Determine the [x, y] coordinate at the center of the cell enclosing the given text.  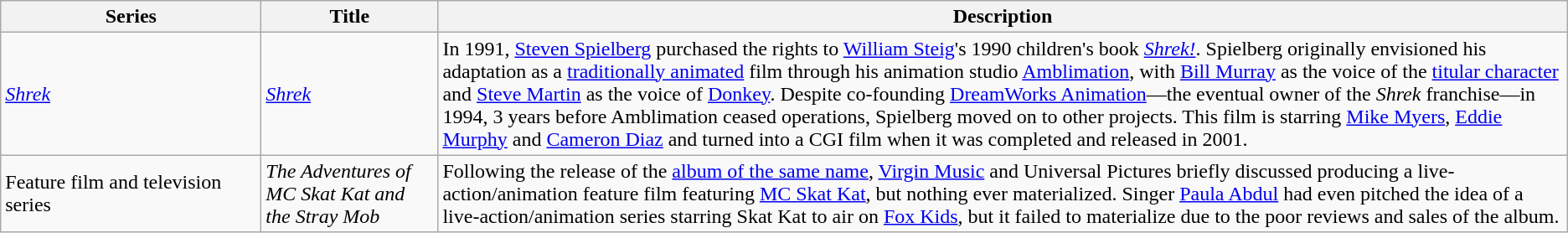
Title [350, 17]
Series [131, 17]
The Adventures of MC Skat Kat and the Stray Mob [350, 194]
Feature film and television series [131, 194]
Description [1003, 17]
